Detect which cell encompasses the target text, then output its [X, Y] center coordinate. 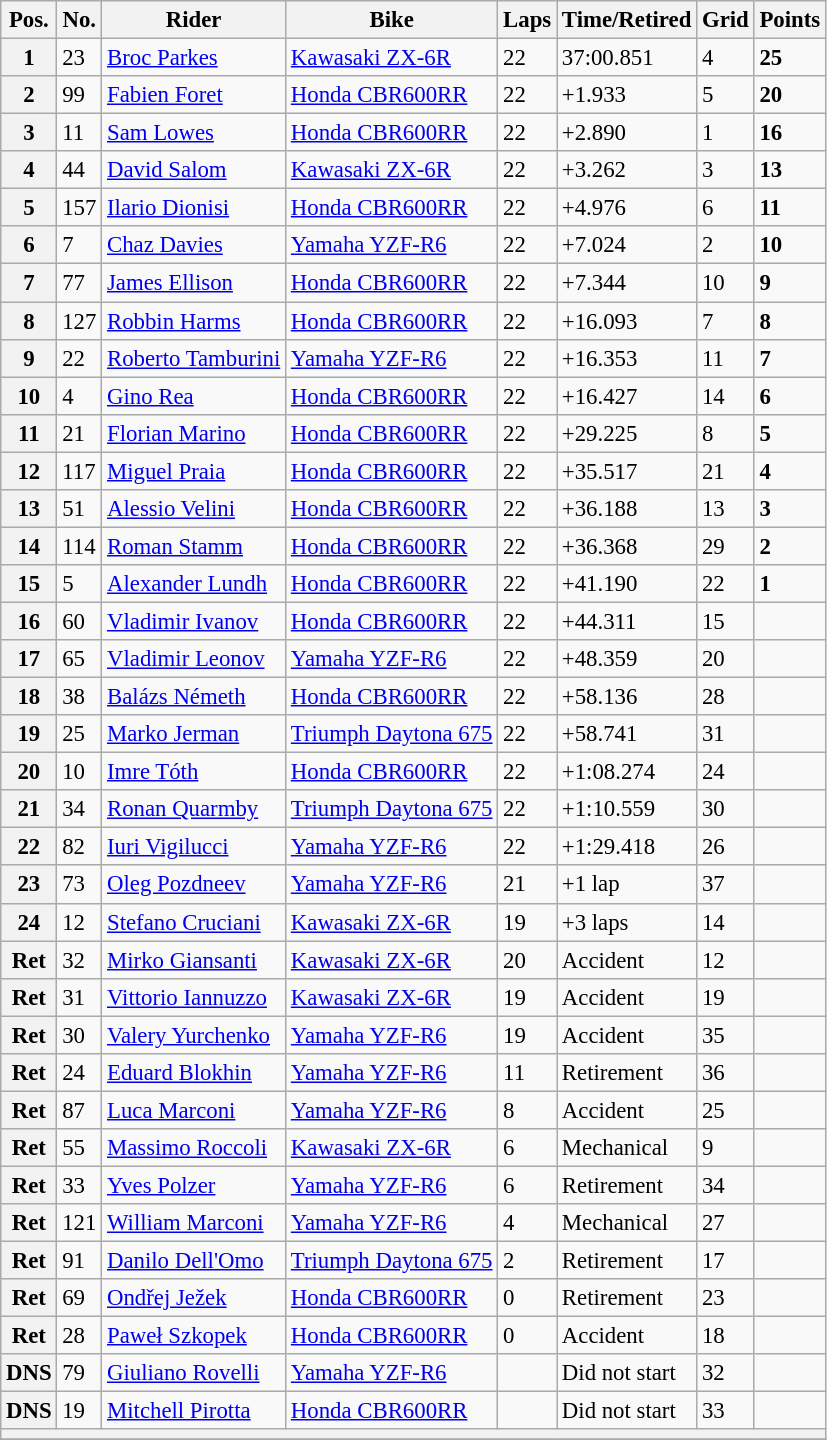
+36.368 [627, 546]
60 [80, 621]
Roman Stamm [194, 546]
82 [80, 847]
Paweł Szkopek [194, 1336]
Valery Yurchenko [194, 1035]
+1:08.274 [627, 772]
Alessio Velini [194, 509]
+35.517 [627, 471]
+44.311 [627, 621]
Roberto Tamburini [194, 358]
+48.359 [627, 659]
David Salom [194, 170]
55 [80, 1148]
Imre Tóth [194, 772]
+1.933 [627, 95]
Laps [528, 20]
+3.262 [627, 170]
+1:29.418 [627, 847]
73 [80, 885]
Robbin Harms [194, 321]
91 [80, 1261]
Alexander Lundh [194, 584]
Gino Rea [194, 396]
Mirko Giansanti [194, 960]
Eduard Blokhin [194, 1073]
51 [80, 509]
157 [80, 208]
Fabien Foret [194, 95]
Massimo Roccoli [194, 1148]
65 [80, 659]
29 [726, 546]
37 [726, 885]
+58.741 [627, 734]
Broc Parkes [194, 58]
Yves Polzer [194, 1185]
+2.890 [627, 133]
James Ellison [194, 283]
+1:10.559 [627, 809]
114 [80, 546]
44 [80, 170]
+16.093 [627, 321]
+36.188 [627, 509]
William Marconi [194, 1223]
26 [726, 847]
No. [80, 20]
Miguel Praia [194, 471]
Vittorio Iannuzzo [194, 997]
Rider [194, 20]
Oleg Pozdneev [194, 885]
Vladimir Ivanov [194, 621]
Florian Marino [194, 433]
+16.427 [627, 396]
+7.024 [627, 245]
Balázs Németh [194, 697]
117 [80, 471]
77 [80, 283]
121 [80, 1223]
Points [790, 20]
Sam Lowes [194, 133]
+41.190 [627, 584]
36 [726, 1073]
38 [80, 697]
Danilo Dell'Omo [194, 1261]
Iuri Vigilucci [194, 847]
Time/Retired [627, 20]
Ronan Quarmby [194, 809]
Ondřej Ježek [194, 1298]
+16.353 [627, 358]
Bike [392, 20]
+1 lap [627, 885]
Pos. [29, 20]
27 [726, 1223]
+4.976 [627, 208]
99 [80, 95]
37:00.851 [627, 58]
Giuliano Rovelli [194, 1373]
+58.136 [627, 697]
Vladimir Leonov [194, 659]
Chaz Davies [194, 245]
87 [80, 1110]
Ilario Dionisi [194, 208]
79 [80, 1373]
+7.344 [627, 283]
+3 laps [627, 922]
Mitchell Pirotta [194, 1411]
69 [80, 1298]
127 [80, 321]
+29.225 [627, 433]
35 [726, 1035]
Luca Marconi [194, 1110]
Grid [726, 20]
Stefano Cruciani [194, 922]
Marko Jerman [194, 734]
